Output the [X, Y] coordinate of the center of the cell containing the given text.  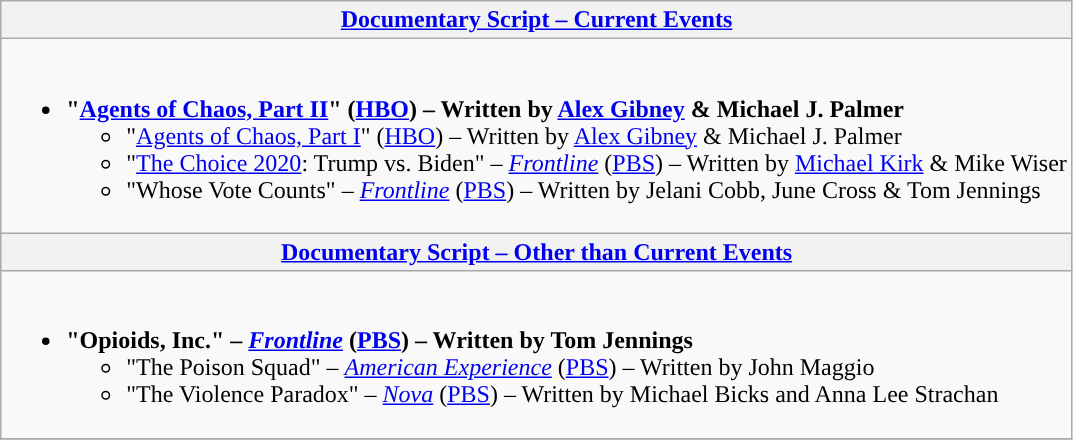
Documentary Script – Other than Current Events [537, 252]
Documentary Script – Current Events [537, 20]
